Output the (x, y) coordinate of the center of the cell containing the given text.  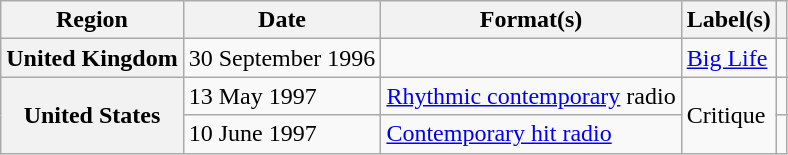
10 June 1997 (282, 134)
Contemporary hit radio (531, 134)
Critique (728, 115)
Date (282, 20)
Region (92, 20)
United States (92, 115)
Rhythmic contemporary radio (531, 96)
13 May 1997 (282, 96)
Label(s) (728, 20)
United Kingdom (92, 58)
Big Life (728, 58)
Format(s) (531, 20)
30 September 1996 (282, 58)
